From the cell containing the given text, extract its center point as (x, y) coordinate. 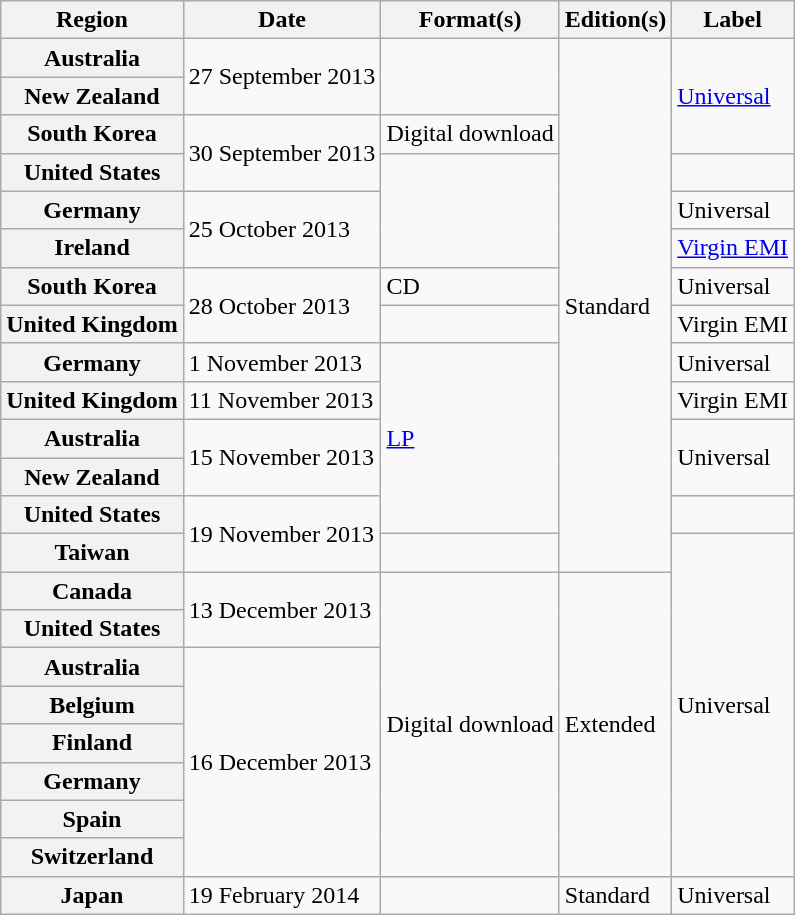
Format(s) (470, 20)
Edition(s) (615, 20)
LP (470, 438)
27 September 2013 (282, 77)
Region (92, 20)
Label (733, 20)
19 February 2014 (282, 895)
Ireland (92, 248)
28 October 2013 (282, 305)
CD (470, 286)
Date (282, 20)
Extended (615, 724)
15 November 2013 (282, 457)
Spain (92, 819)
19 November 2013 (282, 534)
Japan (92, 895)
1 November 2013 (282, 362)
Belgium (92, 705)
Finland (92, 743)
11 November 2013 (282, 400)
13 December 2013 (282, 610)
16 December 2013 (282, 762)
Canada (92, 591)
30 September 2013 (282, 153)
25 October 2013 (282, 229)
Taiwan (92, 553)
Switzerland (92, 857)
